Return (x, y) of the center of cell containing provided text 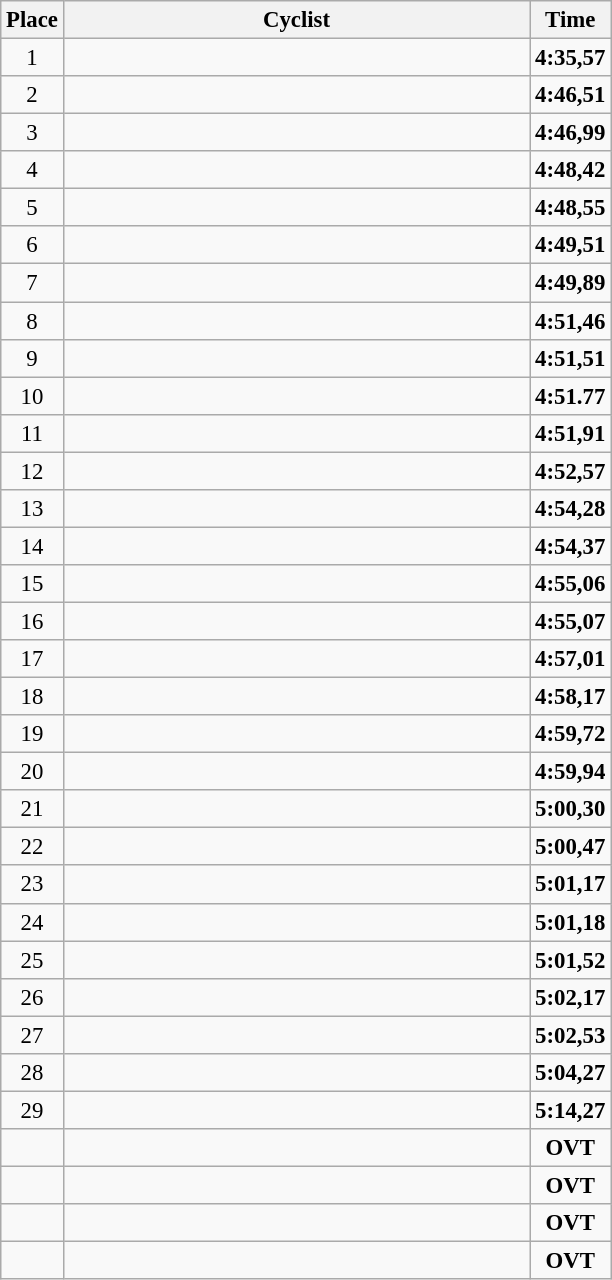
19 (32, 734)
5:02,53 (570, 1035)
7 (32, 283)
16 (32, 621)
4:46,51 (570, 95)
3 (32, 133)
25 (32, 960)
4:59,72 (570, 734)
4:57,01 (570, 659)
5:02,17 (570, 997)
4:55,06 (570, 584)
28 (32, 1073)
4:35,57 (570, 58)
4:58,17 (570, 697)
4:49,89 (570, 283)
5:04,27 (570, 1073)
4:49,51 (570, 245)
4:48,42 (570, 170)
2 (32, 95)
17 (32, 659)
8 (32, 321)
23 (32, 885)
24 (32, 922)
14 (32, 546)
5:01,18 (570, 922)
1 (32, 58)
9 (32, 358)
5:00,30 (570, 809)
4:51,91 (570, 433)
4:46,99 (570, 133)
4:55,07 (570, 621)
4:52,57 (570, 471)
4:51,46 (570, 321)
6 (32, 245)
4:59,94 (570, 772)
4:51,51 (570, 358)
5:01,52 (570, 960)
Cyclist (296, 20)
5 (32, 208)
13 (32, 509)
4:51.77 (570, 396)
4 (32, 170)
Time (570, 20)
18 (32, 697)
29 (32, 1110)
21 (32, 809)
Place (32, 20)
12 (32, 471)
4:48,55 (570, 208)
5:14,27 (570, 1110)
4:54,28 (570, 509)
22 (32, 847)
20 (32, 772)
27 (32, 1035)
15 (32, 584)
5:01,17 (570, 885)
5:00,47 (570, 847)
26 (32, 997)
11 (32, 433)
4:54,37 (570, 546)
10 (32, 396)
